Determine the [X, Y] coordinate at the center of the cell enclosing the given text.  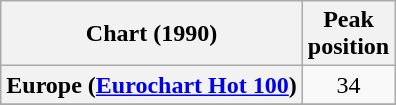
Europe (Eurochart Hot 100) [152, 85]
Peakposition [348, 34]
34 [348, 85]
Chart (1990) [152, 34]
